Search for the cell housing the specified text and yield its [x, y] center coordinate. 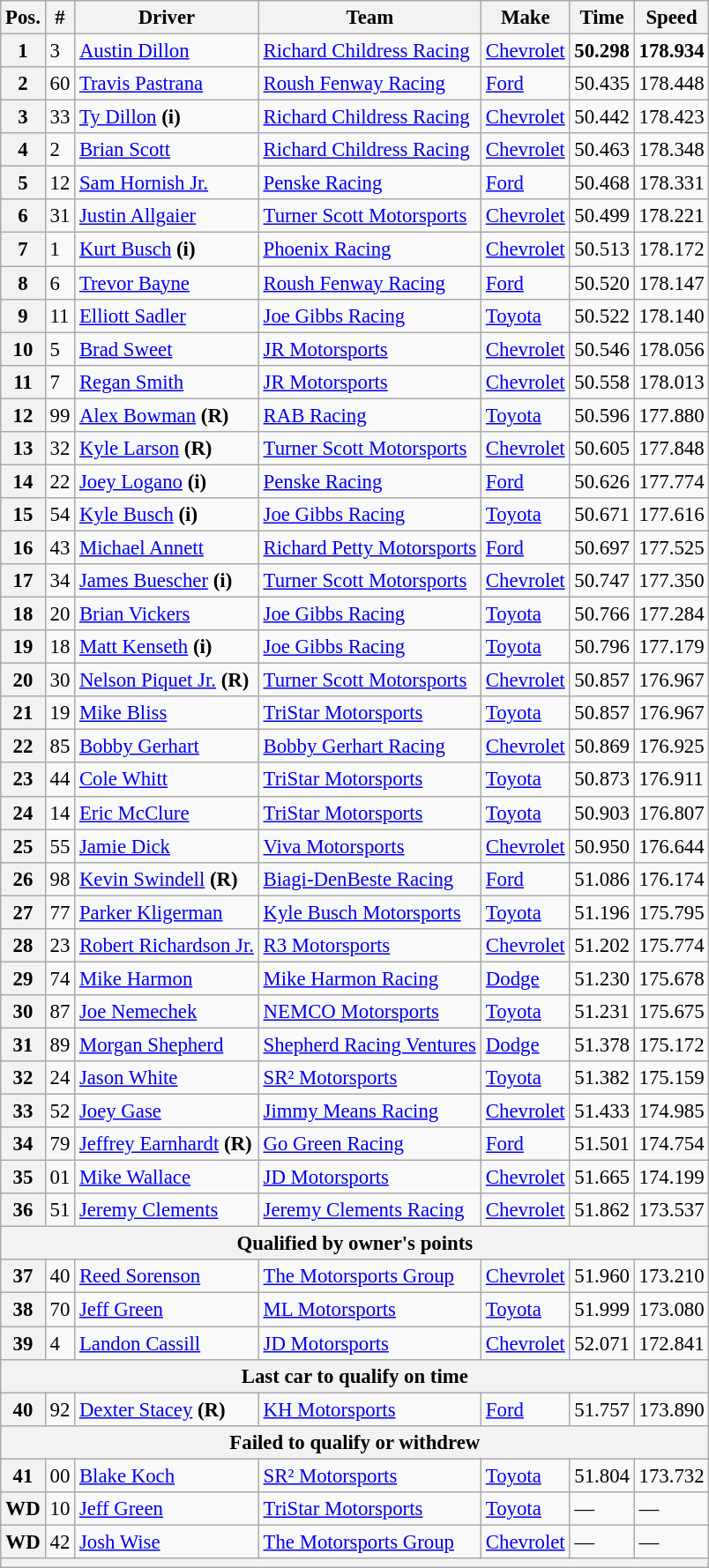
Reed Sorenson [168, 1277]
Sam Hornish Jr. [168, 183]
Jimmy Means Racing [369, 1111]
50.671 [601, 515]
85 [60, 747]
Joey Gase [168, 1111]
Biagi-DenBeste Racing [369, 879]
51.862 [601, 1210]
00 [60, 1475]
70 [60, 1310]
50.558 [601, 382]
177.774 [672, 481]
174.985 [672, 1111]
Blake Koch [168, 1475]
178.331 [672, 183]
175.795 [672, 912]
Nelson Piquet Jr. (R) [168, 680]
51.086 [601, 879]
74 [60, 978]
Bobby Gerhart [168, 747]
51.433 [601, 1111]
39 [23, 1343]
Phoenix Racing [369, 249]
89 [60, 1044]
43 [60, 547]
50.766 [601, 614]
173.080 [672, 1310]
51.378 [601, 1044]
Richard Petty Motorsports [369, 547]
178.147 [672, 283]
99 [60, 415]
51.230 [601, 978]
35 [23, 1178]
Viva Motorsports [369, 846]
Kevin Swindell (R) [168, 879]
172.841 [672, 1343]
51.999 [601, 1310]
21 [23, 713]
James Buescher (i) [168, 581]
50.796 [601, 647]
177.848 [672, 449]
177.880 [672, 415]
Trevor Bayne [168, 283]
Last car to qualify on time [354, 1376]
92 [60, 1409]
Jeremy Clements Racing [369, 1210]
Mike Wallace [168, 1178]
51.231 [601, 1012]
Ty Dillon (i) [168, 117]
Landon Cassill [168, 1343]
Jamie Dick [168, 846]
13 [23, 449]
50.463 [601, 150]
175.675 [672, 1012]
177.525 [672, 547]
Mike Harmon Racing [369, 978]
Jason White [168, 1078]
29 [23, 978]
17 [23, 581]
51.196 [601, 912]
50.596 [601, 415]
26 [23, 879]
Justin Allgaier [168, 216]
175.774 [672, 946]
Robert Richardson Jr. [168, 946]
50.468 [601, 183]
50.520 [601, 283]
Dexter Stacey (R) [168, 1409]
Kurt Busch (i) [168, 249]
54 [60, 515]
173.732 [672, 1475]
51.665 [601, 1178]
Brian Vickers [168, 614]
173.537 [672, 1210]
178.934 [672, 51]
174.199 [672, 1178]
Kyle Busch Motorsports [369, 912]
44 [60, 780]
# [60, 18]
173.210 [672, 1277]
177.616 [672, 515]
25 [23, 846]
36 [23, 1210]
Regan Smith [168, 382]
178.140 [672, 316]
Kyle Larson (R) [168, 449]
Pos. [23, 18]
ML Motorsports [369, 1310]
Eric McClure [168, 813]
51.757 [601, 1409]
176.644 [672, 846]
Failed to qualify or withdrew [354, 1442]
98 [60, 879]
42 [60, 1542]
173.890 [672, 1409]
177.350 [672, 581]
177.284 [672, 614]
R3 Motorsports [369, 946]
174.754 [672, 1144]
8 [23, 283]
51.960 [601, 1277]
50.626 [601, 481]
Elliott Sadler [168, 316]
50.546 [601, 349]
178.423 [672, 117]
RAB Racing [369, 415]
77 [60, 912]
50.513 [601, 249]
50.435 [601, 84]
52.071 [601, 1343]
177.179 [672, 647]
Matt Kenseth (i) [168, 647]
27 [23, 912]
50.873 [601, 780]
50.747 [601, 581]
50.522 [601, 316]
Joe Nemechek [168, 1012]
60 [60, 84]
Austin Dillon [168, 51]
176.911 [672, 780]
51 [60, 1210]
176.807 [672, 813]
Driver [168, 18]
Kyle Busch (i) [168, 515]
37 [23, 1277]
Team [369, 18]
178.056 [672, 349]
55 [60, 846]
Brad Sweet [168, 349]
50.697 [601, 547]
Make [526, 18]
50.442 [601, 117]
15 [23, 515]
50.298 [601, 51]
38 [23, 1310]
51.804 [601, 1475]
Time [601, 18]
175.159 [672, 1078]
178.172 [672, 249]
9 [23, 316]
52 [60, 1111]
Josh Wise [168, 1542]
Alex Bowman (R) [168, 415]
51.382 [601, 1078]
178.221 [672, 216]
Qualified by owner's points [354, 1244]
Cole Whitt [168, 780]
Shepherd Racing Ventures [369, 1044]
01 [60, 1178]
Brian Scott [168, 150]
50.950 [601, 846]
175.678 [672, 978]
NEMCO Motorsports [369, 1012]
Michael Annett [168, 547]
178.448 [672, 84]
178.348 [672, 150]
Joey Logano (i) [168, 481]
Mike Bliss [168, 713]
28 [23, 946]
Speed [672, 18]
16 [23, 547]
Mike Harmon [168, 978]
Jeremy Clements [168, 1210]
Parker Kligerman [168, 912]
50.499 [601, 216]
Jeffrey Earnhardt (R) [168, 1144]
Bobby Gerhart Racing [369, 747]
176.925 [672, 747]
176.174 [672, 879]
KH Motorsports [369, 1409]
51.202 [601, 946]
Go Green Racing [369, 1144]
50.605 [601, 449]
50.903 [601, 813]
41 [23, 1475]
Morgan Shepherd [168, 1044]
79 [60, 1144]
50.869 [601, 747]
87 [60, 1012]
175.172 [672, 1044]
178.013 [672, 382]
51.501 [601, 1144]
Travis Pastrana [168, 84]
